Capture the cell that displays the provided text and extract its (x, y) central coordinate. 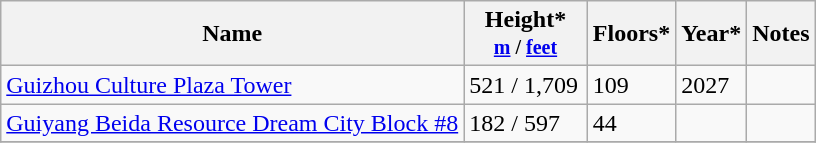
Name (232, 34)
2027 (712, 85)
Height*m / feet (526, 34)
Guiyang Beida Resource Dream City Block #8 (232, 123)
Notes (781, 34)
Floors* (631, 34)
44 (631, 123)
Year* (712, 34)
Guizhou Culture Plaza Tower (232, 85)
182 / 597 (526, 123)
109 (631, 85)
521 / 1,709 (526, 85)
